Locate the cell with the specified text and output its [X, Y] center coordinate. 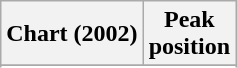
Chart (2002) [72, 34]
Peak position [189, 34]
